Find where the given text appears and provide that cell's center as [X, Y] coordinate. 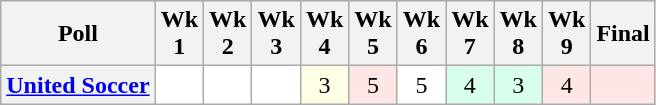
Wk6 [421, 34]
Wk7 [470, 34]
Wk4 [324, 34]
Wk3 [276, 34]
Wk1 [179, 34]
Final [623, 34]
Wk2 [228, 34]
Wk8 [518, 34]
United Soccer [78, 85]
Wk5 [373, 34]
Poll [78, 34]
Wk9 [566, 34]
